Return [X, Y] of the center of cell containing provided text 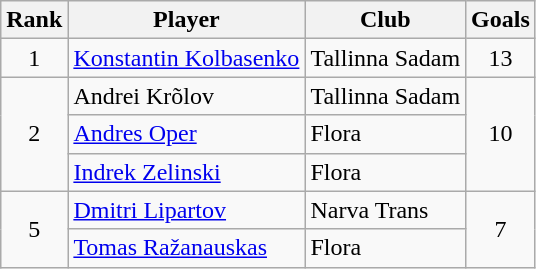
Dmitri Lipartov [186, 210]
7 [501, 229]
Konstantin Kolbasenko [186, 58]
5 [34, 229]
2 [34, 134]
Player [186, 20]
10 [501, 134]
1 [34, 58]
Club [386, 20]
Andres Oper [186, 134]
Tomas Ražanauskas [186, 248]
Indrek Zelinski [186, 172]
Rank [34, 20]
Goals [501, 20]
Andrei Krõlov [186, 96]
Narva Trans [386, 210]
13 [501, 58]
